Return (X, Y) of the center of cell containing provided text 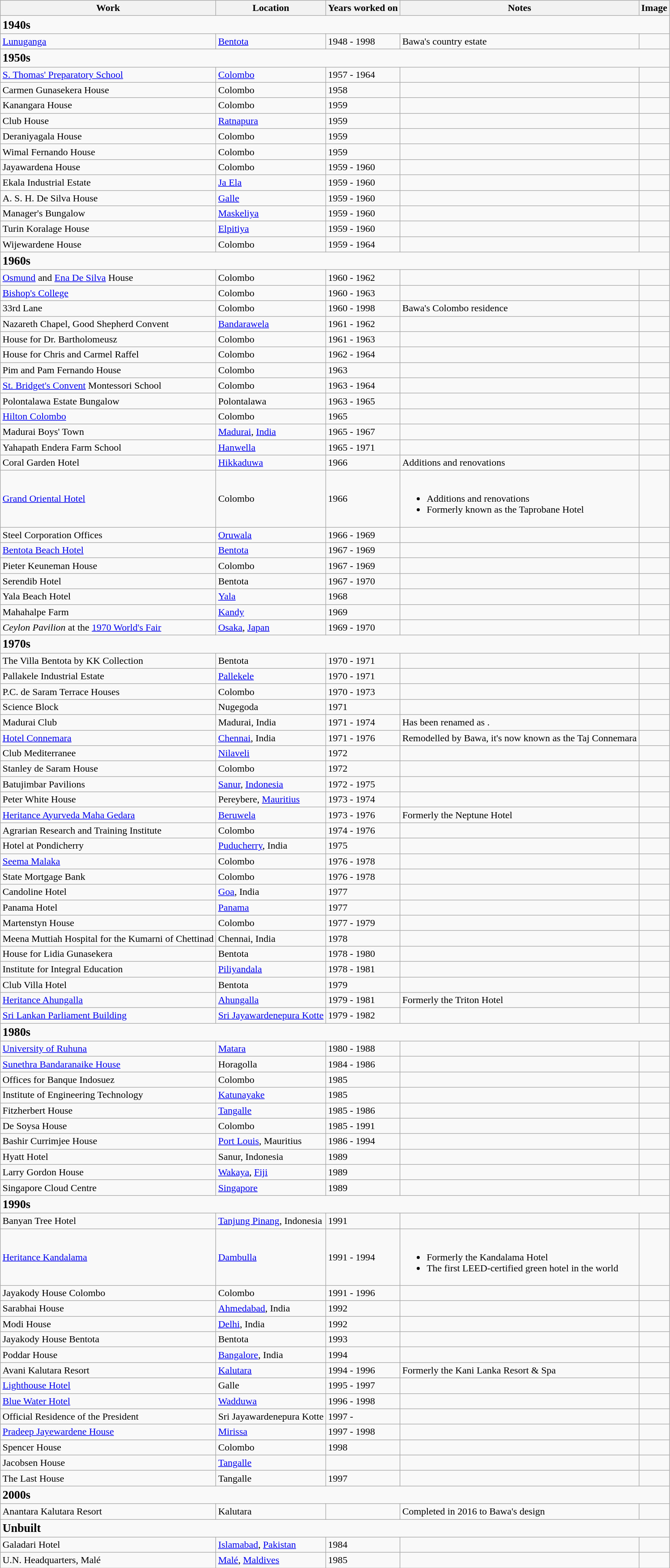
Malé, Maldives (271, 1560)
Hikkaduwa (271, 463)
1991 - 1996 (363, 1293)
Delhi, India (271, 1324)
Coral Garden Hotel (108, 463)
Unbuilt (335, 1528)
Nazareth Chapel, Good Shepherd Convent (108, 324)
Jacobsen House (108, 1463)
1979 - 1981 (363, 1000)
Pradeep Jayewardene House (108, 1432)
1963 - 1965 (363, 401)
Hotel at Pondicherry (108, 846)
Goa, India (271, 892)
1950s (335, 58)
1973 - 1976 (363, 815)
Heritance Ahungalla (108, 1000)
Image (655, 8)
1971 (363, 707)
Notes (519, 8)
Club House (108, 121)
Piliyandala (271, 969)
Lunuganga (108, 41)
1997 - (363, 1416)
Has been renamed as . (519, 722)
Agrarian Research and Training Institute (108, 830)
1977 - 1979 (363, 923)
Osaka, Japan (271, 627)
Science Block (108, 707)
1995 - 1997 (363, 1386)
1978 - 1980 (363, 954)
Jayawardena House (108, 167)
1984 (363, 1545)
1990s (335, 1204)
P.C. de Saram Terrace Houses (108, 691)
Completed in 2016 to Bawa's design (519, 1511)
Nilaveli (271, 753)
Modi House (108, 1324)
Spencer House (108, 1447)
Peter White House (108, 800)
Dambulla (271, 1257)
Yahapath Endera Farm School (108, 447)
St. Bridget's Convent Montessori School (108, 385)
Singapore (271, 1187)
Madurai Boys' Town (108, 432)
Institute for Integral Education (108, 969)
Larry Gordon House (108, 1172)
Oruwala (271, 535)
1965 - 1971 (363, 447)
Katunayake (271, 1095)
1963 - 1964 (363, 385)
Hotel Connemara (108, 738)
1997 (363, 1478)
1991 (363, 1221)
Port Louis, Mauritius (271, 1141)
1986 - 1994 (363, 1141)
1984 - 1986 (363, 1064)
Grand Oriental Hotel (108, 499)
1993 (363, 1339)
Bangalore, India (271, 1355)
33rd Lane (108, 308)
Formerly the Triton Hotel (519, 1000)
Hilton Colombo (108, 416)
The Last House (108, 1478)
Yala Beach Hotel (108, 597)
Wadduwa (271, 1401)
1965 (363, 416)
Matara (271, 1049)
Deraniyagala House (108, 136)
Candoline Hotel (108, 892)
Polontalawa Estate Bungalow (108, 401)
Pallakele Industrial Estate (108, 676)
House for Lidia Gunasekera (108, 954)
Bentota Beach Hotel (108, 550)
Kandy (271, 612)
1979 - 1982 (363, 1016)
Pim and Pam Fernando House (108, 370)
Turin Koralage House (108, 229)
Pereybere, Mauritius (271, 800)
Ja Ela (271, 182)
1978 (363, 938)
Singapore Cloud Centre (108, 1187)
Ceylon Pavilion at the 1970 World's Fair (108, 627)
1967 - 1970 (363, 581)
Panama Hotel (108, 907)
De Soysa House (108, 1126)
1991 - 1994 (363, 1257)
Bandarawela (271, 324)
1972 - 1975 (363, 784)
Mirissa (271, 1432)
Steel Corporation Offices (108, 535)
Panama (271, 907)
Yala (271, 597)
Kanangara House (108, 105)
Formerly the Neptune Hotel (519, 815)
1963 (363, 370)
Bishop's College (108, 293)
Sri Lankan Parliament Building (108, 1016)
Formerly the Kani Lanka Resort & Spa (519, 1370)
Galadari Hotel (108, 1545)
U.N. Headquarters, Malé (108, 1560)
1998 (363, 1447)
Club Villa Hotel (108, 984)
1960 - 1963 (363, 293)
1969 (363, 612)
Blue Water Hotel (108, 1401)
Polontalawa (271, 401)
2000s (335, 1495)
Bawa's Colombo residence (519, 308)
1940s (335, 25)
Wakaya, Fiji (271, 1172)
Jayakody House Bentota (108, 1339)
Institute of Engineering Technology (108, 1095)
Jayakody House Colombo (108, 1293)
Martenstyn House (108, 923)
Additions and renovations (519, 463)
Official Residence of the President (108, 1416)
Fitzherbert House (108, 1110)
1957 - 1964 (363, 75)
1974 - 1976 (363, 830)
Hanwella (271, 447)
The Villa Bentota by KK Collection (108, 661)
Beruwela (271, 815)
Mahahalpe Farm (108, 612)
House for Dr. Bartholomeusz (108, 339)
1973 - 1974 (363, 800)
1971 - 1974 (363, 722)
1994 - 1996 (363, 1370)
Carmen Gunasekera House (108, 90)
Avani Kalutara Resort (108, 1370)
1966 - 1969 (363, 535)
1971 - 1976 (363, 738)
1996 - 1998 (363, 1401)
1994 (363, 1355)
1958 (363, 90)
Formerly the Kandalama HotelThe first LEED-certified green hotel in the world (519, 1257)
Bawa's country estate (519, 41)
Batujimbar Pavilions (108, 784)
1960s (335, 261)
Wijewardene House (108, 244)
1965 - 1967 (363, 432)
Stanley de Saram House (108, 769)
1980 - 1988 (363, 1049)
Bashir Currimjee House (108, 1141)
Pallekele (271, 676)
Ekala Industrial Estate (108, 182)
Work (108, 8)
Serendib Hotel (108, 581)
Puducherry, India (271, 846)
Elpitiya (271, 229)
Anantara Kalutara Resort (108, 1511)
Lighthouse Hotel (108, 1386)
1985 - 1986 (363, 1110)
1961 - 1963 (363, 339)
Heritance Kandalama (108, 1257)
Nugegoda (271, 707)
1975 (363, 846)
1997 - 1998 (363, 1432)
Madurai Club (108, 722)
House for Chris and Carmel Raffel (108, 355)
Osmund and Ena De Silva House (108, 278)
1960 - 1962 (363, 278)
Hyatt Hotel (108, 1157)
Years worked on (363, 8)
1968 (363, 597)
Tanjung Pinang, Indonesia (271, 1221)
University of Ruhuna (108, 1049)
Poddar House (108, 1355)
1985 - 1991 (363, 1126)
State Mortgage Bank (108, 877)
Ahungalla (271, 1000)
1970s (335, 644)
1962 - 1964 (363, 355)
Offices for Banque Indosuez (108, 1080)
Horagolla (271, 1064)
1980s (335, 1032)
S. Thomas' Preparatory School (108, 75)
Ratnapura (271, 121)
Wimal Fernando House (108, 152)
1969 - 1970 (363, 627)
1978 - 1981 (363, 969)
Additions and renovationsFormerly known as the Taprobane Hotel (519, 499)
1979 (363, 984)
1970 - 1973 (363, 691)
Location (271, 8)
Seema Malaka (108, 861)
Meena Muttiah Hospital for the Kumarni of Chettinad (108, 938)
1948 - 1998 (363, 41)
1960 - 1998 (363, 308)
Maskeliya (271, 214)
Sarabhai House (108, 1309)
Sunethra Bandaranaike House (108, 1064)
Banyan Tree Hotel (108, 1221)
Club Mediterranee (108, 753)
A. S. H. De Silva House (108, 198)
Pieter Keuneman House (108, 566)
Manager's Bungalow (108, 214)
Heritance Ayurveda Maha Gedara (108, 815)
Ahmedabad, India (271, 1309)
Remodelled by Bawa, it's now known as the Taj Connemara (519, 738)
1961 - 1962 (363, 324)
Islamabad, Pakistan (271, 1545)
1959 - 1964 (363, 244)
